Output the [x, y] coordinate of the center of the cell containing the given text.  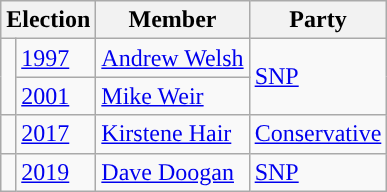
Election [48, 20]
Member [172, 20]
2001 [56, 96]
Mike Weir [172, 96]
Kirstene Hair [172, 134]
Dave Doogan [172, 172]
Party [318, 20]
2017 [56, 134]
Conservative [318, 134]
2019 [56, 172]
1997 [56, 58]
Andrew Welsh [172, 58]
